Provide the [x, y] coordinate of the cell's center where the given text is located.  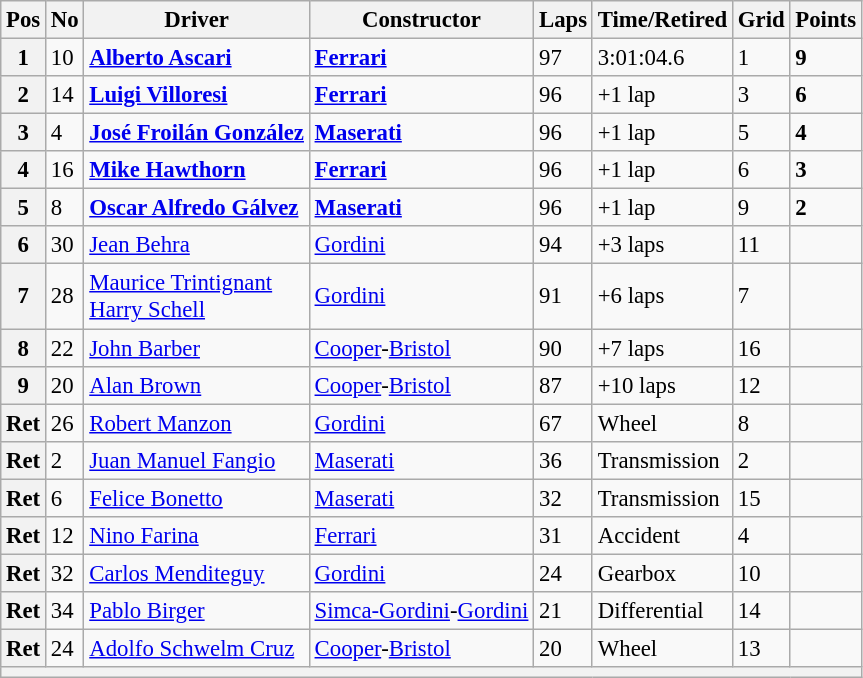
Carlos Menditeguy [196, 573]
Nino Farina [196, 536]
Felice Bonetto [196, 498]
Accident [662, 536]
Driver [196, 20]
+6 laps [662, 296]
34 [65, 611]
22 [65, 348]
97 [564, 58]
Laps [564, 20]
36 [564, 460]
28 [65, 296]
Simca-Gordini-Gordini [421, 611]
Luigi Villoresi [196, 95]
José Froilán González [196, 133]
+7 laps [662, 348]
No [65, 20]
John Barber [196, 348]
Grid [762, 20]
+3 laps [662, 245]
Mike Hawthorn [196, 170]
11 [762, 245]
91 [564, 296]
Differential [662, 611]
94 [564, 245]
Pos [24, 20]
Time/Retired [662, 20]
90 [564, 348]
67 [564, 423]
Pablo Birger [196, 611]
Maurice Trintignant Harry Schell [196, 296]
Jean Behra [196, 245]
Constructor [421, 20]
Alan Brown [196, 385]
Adolfo Schwelm Cruz [196, 648]
Gearbox [662, 573]
13 [762, 648]
30 [65, 245]
+10 laps [662, 385]
Points [826, 20]
31 [564, 536]
87 [564, 385]
Alberto Ascari [196, 58]
Oscar Alfredo Gálvez [196, 208]
15 [762, 498]
3:01:04.6 [662, 58]
Robert Manzon [196, 423]
21 [564, 611]
Juan Manuel Fangio [196, 460]
26 [65, 423]
